Detect which cell encompasses the target text, then output its (X, Y) center coordinate. 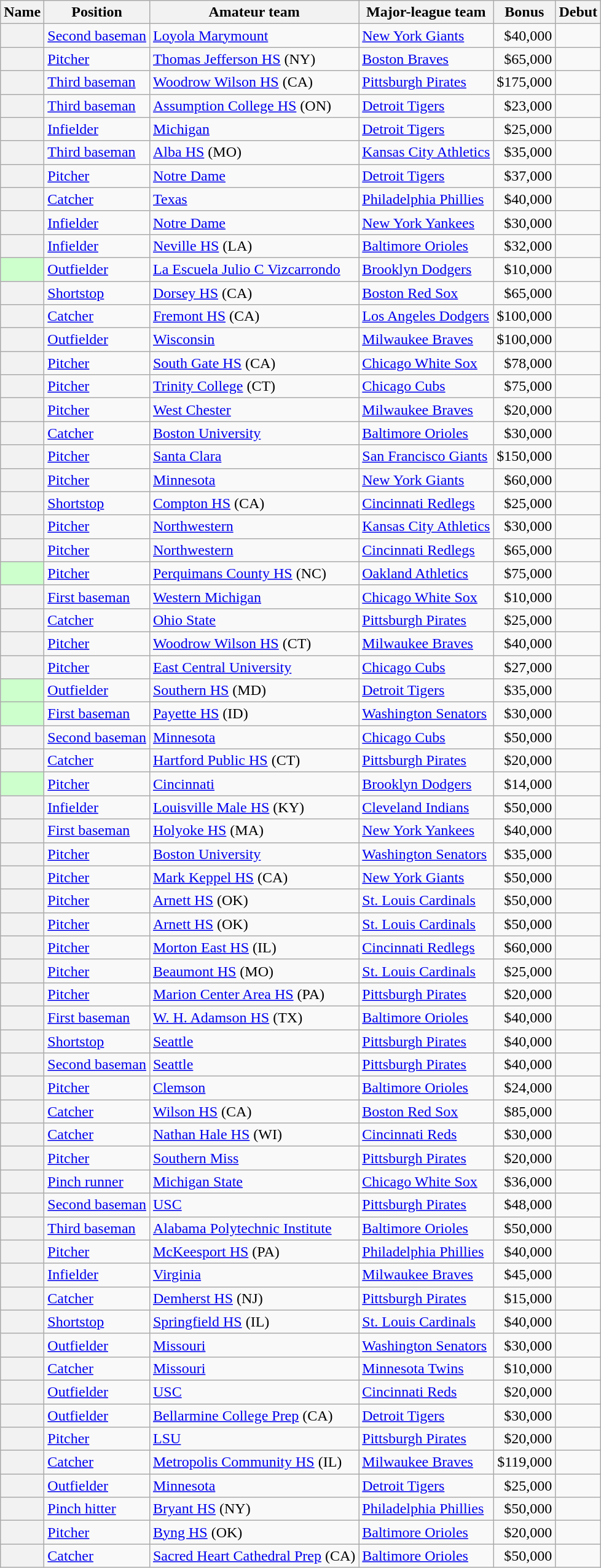
Woodrow Wilson HS (CT) (254, 643)
Texas (254, 199)
LSU (254, 1439)
Amateur team (254, 12)
Loyola Marymount (254, 36)
South Gate HS (CA) (254, 363)
$150,000 (525, 457)
Woodrow Wilson HS (CA) (254, 82)
$36,000 (525, 1182)
Pinch runner (97, 1182)
Southern HS (MD) (254, 691)
East Central University (254, 667)
Beaumont HS (MO) (254, 971)
McKeesport HS (PA) (254, 1252)
$27,000 (525, 667)
Marion Center Area HS (PA) (254, 994)
Neville HS (LA) (254, 246)
Payette HS (ID) (254, 714)
Metropolis Community HS (IL) (254, 1462)
$175,000 (525, 82)
Ohio State (254, 620)
La Escuela Julio C Vizcarrondo (254, 269)
Springfield HS (IL) (254, 1322)
Santa Clara (254, 457)
$78,000 (525, 363)
Demherst HS (NJ) (254, 1298)
Thomas Jefferson HS (NY) (254, 59)
Alabama Polytechnic Institute (254, 1228)
Pinch hitter (97, 1509)
$48,000 (525, 1205)
$32,000 (525, 246)
Hartford Public HS (CT) (254, 761)
Los Angeles Dodgers (426, 316)
Major-league team (426, 12)
Sacred Heart Cathedral Prep (CA) (254, 1556)
Compton HS (CA) (254, 503)
Cleveland Indians (426, 807)
Mark Keppel HS (CA) (254, 877)
Michigan (254, 129)
Clemson (254, 1088)
Assumption College HS (ON) (254, 106)
Southern Miss (254, 1158)
Louisville Male HS (KY) (254, 807)
Nathan Hale HS (WI) (254, 1135)
West Chester (254, 410)
Oakland Athletics (426, 573)
Boston Braves (426, 59)
San Francisco Giants (426, 457)
Virginia (254, 1275)
Western Michigan (254, 597)
$85,000 (525, 1111)
Name (22, 12)
Alba HS (MO) (254, 152)
$119,000 (525, 1462)
Trinity College (CT) (254, 386)
$37,000 (525, 176)
Cincinnati (254, 784)
$15,000 (525, 1298)
Perquimans County HS (NC) (254, 573)
Dorsey HS (CA) (254, 293)
Position (97, 12)
Michigan State (254, 1182)
Byng HS (OK) (254, 1532)
$14,000 (525, 784)
Wisconsin (254, 340)
Minnesota Twins (426, 1368)
Morton East HS (IL) (254, 947)
$45,000 (525, 1275)
Holyoke HS (MA) (254, 831)
Debut (578, 12)
Wilson HS (CA) (254, 1111)
$24,000 (525, 1088)
Bellarmine College Prep (CA) (254, 1415)
Fremont HS (CA) (254, 316)
$23,000 (525, 106)
Bryant HS (NY) (254, 1509)
Bonus (525, 12)
W. H. Adamson HS (TX) (254, 1017)
